Capture the cell that displays the provided text and extract its [X, Y] central coordinate. 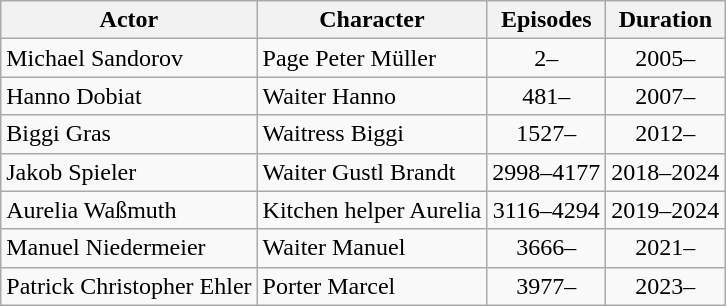
481– [546, 96]
Character [372, 20]
Porter Marcel [372, 286]
2018–2024 [666, 172]
2007– [666, 96]
2012– [666, 134]
2998–4177 [546, 172]
2019–2024 [666, 210]
Jakob Spieler [129, 172]
3977– [546, 286]
Waiter Gustl Brandt [372, 172]
1527– [546, 134]
Actor [129, 20]
Duration [666, 20]
Page Peter Müller [372, 58]
Waiter Manuel [372, 248]
Michael Sandorov [129, 58]
Hanno Dobiat [129, 96]
3666– [546, 248]
3116–4294 [546, 210]
Waitress Biggi [372, 134]
Biggi Gras [129, 134]
Aurelia Waßmuth [129, 210]
Manuel Niedermeier [129, 248]
Patrick Christopher Ehler [129, 286]
2021– [666, 248]
Waiter Hanno [372, 96]
2023– [666, 286]
Episodes [546, 20]
2005– [666, 58]
Kitchen helper Aurelia [372, 210]
2– [546, 58]
